Determine the [x, y] coordinate at the center of the cell enclosing the given text.  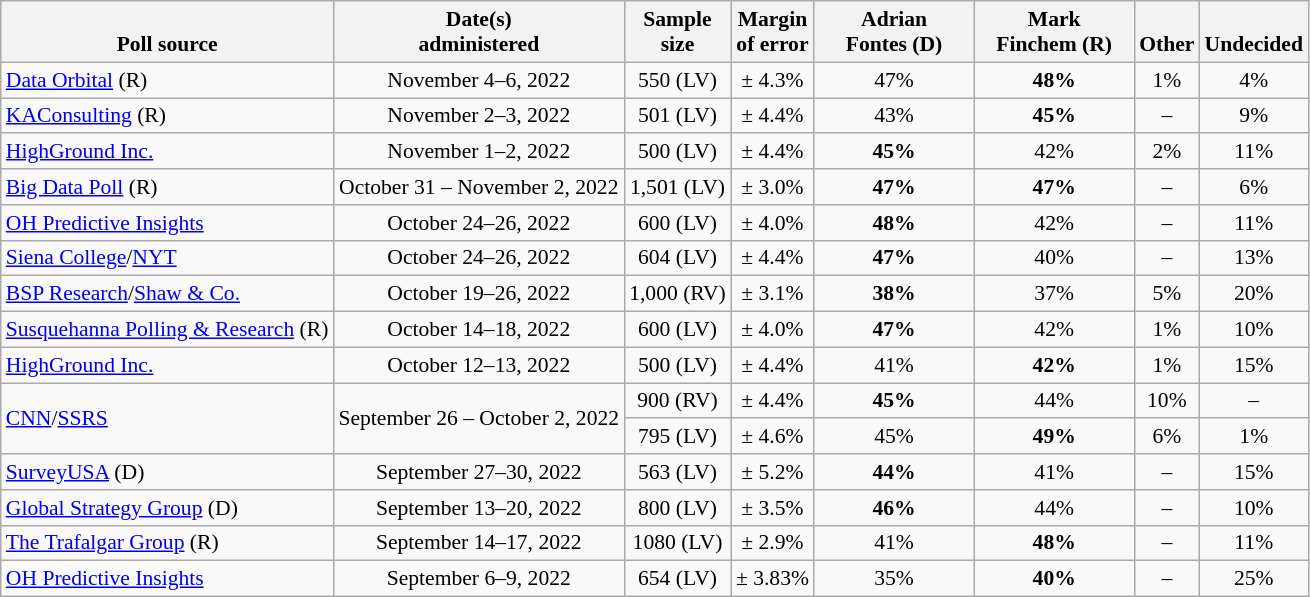
Siena College/NYT [168, 258]
September 26 – October 2, 2022 [478, 418]
1080 (LV) [678, 543]
Marginof error [772, 32]
± 2.9% [772, 543]
September 14–17, 2022 [478, 543]
43% [894, 116]
604 (LV) [678, 258]
September 27–30, 2022 [478, 472]
37% [1054, 294]
Big Data Poll (R) [168, 187]
Undecided [1254, 32]
49% [1054, 437]
± 4.6% [772, 437]
October 31 – November 2, 2022 [478, 187]
5% [1166, 294]
September 6–9, 2022 [478, 579]
November 2–3, 2022 [478, 116]
563 (LV) [678, 472]
September 13–20, 2022 [478, 508]
Susquehanna Polling & Research (R) [168, 330]
501 (LV) [678, 116]
October 14–18, 2022 [478, 330]
550 (LV) [678, 80]
13% [1254, 258]
± 4.3% [772, 80]
The Trafalgar Group (R) [168, 543]
1,501 (LV) [678, 187]
± 3.1% [772, 294]
1,000 (RV) [678, 294]
800 (LV) [678, 508]
CNN/SSRS [168, 418]
± 3.83% [772, 579]
November 4–6, 2022 [478, 80]
Other [1166, 32]
AdrianFontes (D) [894, 32]
4% [1254, 80]
Global Strategy Group (D) [168, 508]
25% [1254, 579]
Date(s)administered [478, 32]
± 3.0% [772, 187]
October 12–13, 2022 [478, 365]
9% [1254, 116]
MarkFinchem (R) [1054, 32]
October 19–26, 2022 [478, 294]
654 (LV) [678, 579]
46% [894, 508]
BSP Research/Shaw & Co. [168, 294]
38% [894, 294]
KAConsulting (R) [168, 116]
900 (RV) [678, 401]
Samplesize [678, 32]
35% [894, 579]
± 5.2% [772, 472]
SurveyUSA (D) [168, 472]
2% [1166, 152]
795 (LV) [678, 437]
20% [1254, 294]
± 3.5% [772, 508]
November 1–2, 2022 [478, 152]
Data Orbital (R) [168, 80]
Poll source [168, 32]
